Extract the (X, Y) coordinate from the center of the cell holding the provided text.  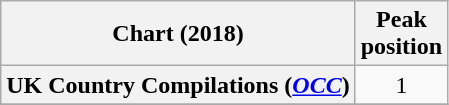
UK Country Compilations (OCC) (178, 85)
1 (401, 85)
Chart (2018) (178, 34)
Peakposition (401, 34)
